From the cell containing the given text, extract its center point as (X, Y) coordinate. 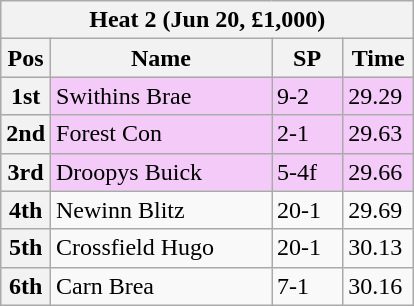
Droopys Buick (162, 172)
Forest Con (162, 134)
Heat 2 (Jun 20, £1,000) (208, 20)
29.29 (378, 96)
Time (378, 58)
29.69 (378, 210)
7-1 (308, 286)
2nd (26, 134)
6th (26, 286)
Crossfield Hugo (162, 248)
4th (26, 210)
5th (26, 248)
9-2 (308, 96)
Pos (26, 58)
SP (308, 58)
1st (26, 96)
Swithins Brae (162, 96)
29.63 (378, 134)
30.16 (378, 286)
2-1 (308, 134)
3rd (26, 172)
Carn Brea (162, 286)
Name (162, 58)
29.66 (378, 172)
5-4f (308, 172)
30.13 (378, 248)
Newinn Blitz (162, 210)
